Determine the (X, Y) coordinate at the center of the cell enclosing the given text.  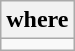
where (38, 20)
